For the text-containing cell, return its midpoint in (x, y) coordinate format. 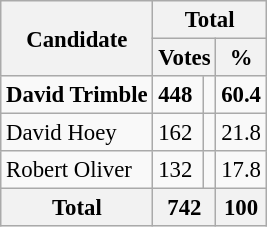
60.4 (241, 95)
162 (178, 133)
21.8 (241, 133)
David Trimble (77, 95)
Robert Oliver (77, 170)
David Hoey (77, 133)
Votes (184, 58)
17.8 (241, 170)
% (241, 58)
Candidate (77, 38)
100 (241, 208)
742 (184, 208)
132 (178, 170)
448 (178, 95)
